Detect which cell encompasses the target text, then output its (x, y) center coordinate. 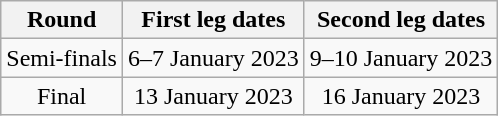
Semi-finals (62, 58)
16 January 2023 (401, 96)
6–7 January 2023 (213, 58)
Round (62, 20)
13 January 2023 (213, 96)
9–10 January 2023 (401, 58)
Second leg dates (401, 20)
Final (62, 96)
First leg dates (213, 20)
